Extract the [X, Y] coordinate from the center of the cell holding the provided text.  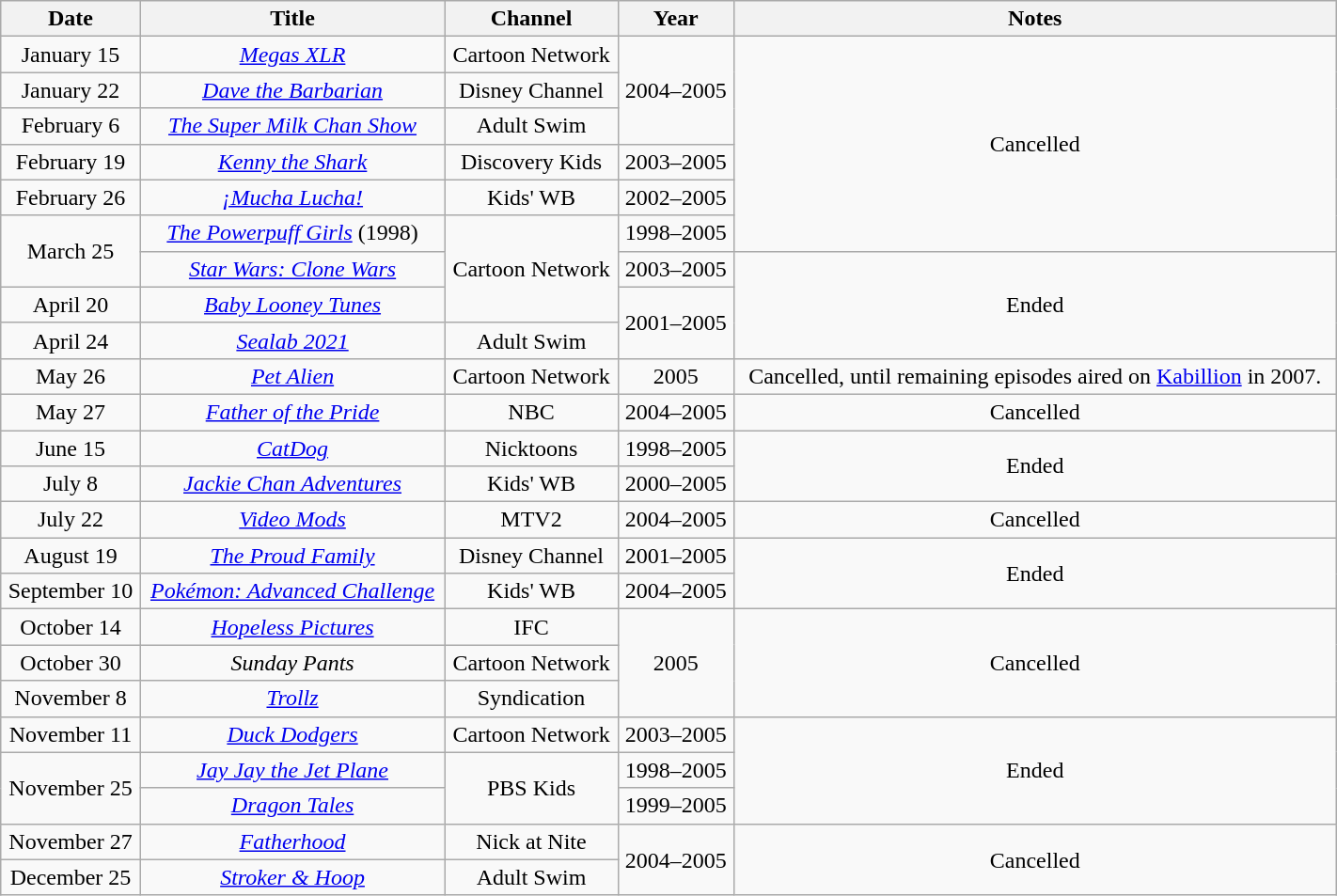
April 20 [71, 305]
Kenny the Shark [292, 162]
2000–2005 [675, 484]
Dragon Tales [292, 806]
February 19 [71, 162]
Title [292, 19]
PBS Kids [531, 788]
Syndication [531, 699]
Discovery Kids [531, 162]
Dave the Barbarian [292, 90]
Duck Dodgers [292, 734]
July 22 [71, 520]
Nicktoons [531, 448]
CatDog [292, 448]
April 24 [71, 340]
Father of the Pride [292, 412]
November 11 [71, 734]
Date [71, 19]
March 25 [71, 251]
October 30 [71, 663]
Channel [531, 19]
Cancelled, until remaining episodes aired on Kabillion in 2007. [1034, 376]
The Super Milk Chan Show [292, 126]
November 8 [71, 699]
October 14 [71, 627]
January 22 [71, 90]
Notes [1034, 19]
August 19 [71, 556]
Stroker & Hoop [292, 877]
Megas XLR [292, 55]
February 26 [71, 197]
July 8 [71, 484]
Pet Alien [292, 376]
Video Mods [292, 520]
MTV2 [531, 520]
January 15 [71, 55]
Sunday Pants [292, 663]
Baby Looney Tunes [292, 305]
September 10 [71, 591]
2002–2005 [675, 197]
Nick at Nite [531, 841]
February 6 [71, 126]
December 25 [71, 877]
November 25 [71, 788]
May 27 [71, 412]
November 27 [71, 841]
June 15 [71, 448]
IFC [531, 627]
Jackie Chan Adventures [292, 484]
The Proud Family [292, 556]
Year [675, 19]
Fatherhood [292, 841]
¡Mucha Lucha! [292, 197]
1999–2005 [675, 806]
Jay Jay the Jet Plane [292, 770]
Trollz [292, 699]
May 26 [71, 376]
Pokémon: Advanced Challenge [292, 591]
The Powerpuff Girls (1998) [292, 233]
NBC [531, 412]
Sealab 2021 [292, 340]
Star Wars: Clone Wars [292, 269]
Hopeless Pictures [292, 627]
